Return the [X, Y] coordinate for the center point of the cell that contains the specified text.  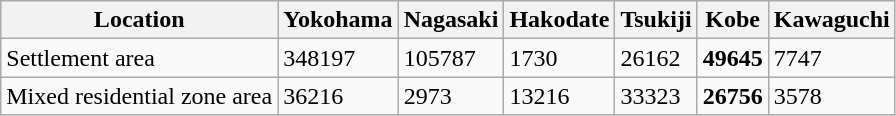
Location [140, 20]
33323 [656, 96]
Kawaguchi [832, 20]
Hakodate [560, 20]
Yokohama [338, 20]
Nagasaki [451, 20]
36216 [338, 96]
26756 [732, 96]
1730 [560, 58]
13216 [560, 96]
26162 [656, 58]
7747 [832, 58]
348197 [338, 58]
49645 [732, 58]
Tsukiji [656, 20]
105787 [451, 58]
Mixed residential zone area [140, 96]
2973 [451, 96]
3578 [832, 96]
Kobe [732, 20]
Settlement area [140, 58]
